Return the [x, y] coordinate for the center point of the cell that contains the specified text.  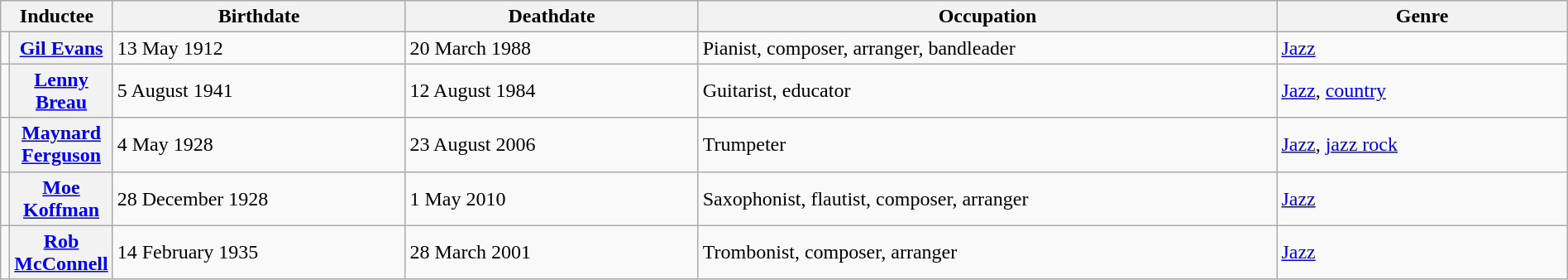
13 May 1912 [259, 48]
Lenny Breau [61, 91]
Trumpeter [987, 144]
28 March 2001 [552, 252]
Rob McConnell [61, 252]
Moe Koffman [61, 199]
Gil Evans [61, 48]
Jazz, jazz rock [1422, 144]
Inductee [56, 17]
12 August 1984 [552, 91]
Birthdate [259, 17]
20 March 1988 [552, 48]
Trombonist, composer, arranger [987, 252]
Deathdate [552, 17]
Genre [1422, 17]
Jazz, country [1422, 91]
23 August 2006 [552, 144]
1 May 2010 [552, 199]
Occupation [987, 17]
5 August 1941 [259, 91]
Saxophonist, flautist, composer, arranger [987, 199]
Maynard Ferguson [61, 144]
Pianist, composer, arranger, bandleader [987, 48]
14 February 1935 [259, 252]
Guitarist, educator [987, 91]
28 December 1928 [259, 199]
4 May 1928 [259, 144]
